Return (X, Y) of the center of cell containing provided text 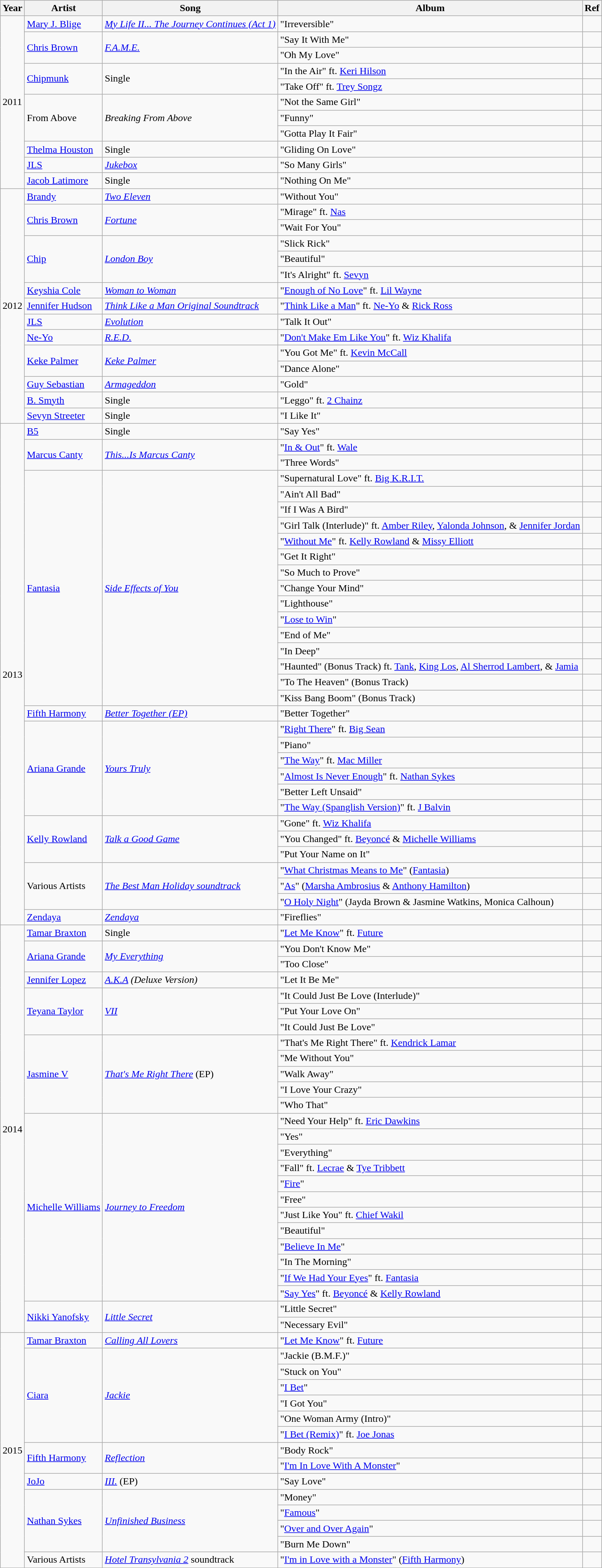
"In Deep" (430, 651)
"Wait For You" (430, 228)
"One Woman Army (Intro)" (430, 1419)
Chipmunk (63, 79)
Sevyn Streeter (63, 415)
"That's Me Right There" ft. Kendrick Lamar (430, 1043)
"Jackie (B.M.F.)" (430, 1356)
"Famous" (430, 1513)
"Fire" (430, 1183)
Talk a Good Game (190, 839)
"So Many Girls" (430, 165)
Jasmine V (63, 1074)
"I'm In Love With A Monster" (430, 1466)
From Above (63, 118)
"Say It With Me" (430, 40)
Unfinished Business (190, 1521)
"Ain't All Bad" (430, 494)
"Funny" (430, 118)
Year (12, 8)
"Right There" ft. Big Sean (430, 729)
2013 (12, 674)
"Get It Right" (430, 557)
"Let It Be Me" (430, 980)
"Put Your Love On" (430, 1011)
2015 (12, 1450)
F.A.M.E. (190, 47)
"Gotta Play It Fair" (430, 133)
"Believe In Me" (430, 1246)
"Lose to Win" (430, 619)
"Kiss Bang Boom" (Bonus Track) (430, 698)
"O Holy Night" (Jayda Brown & Jasmine Watkins, Monica Calhoun) (430, 901)
Chip (63, 259)
"End of Me" (430, 635)
Jackie (190, 1395)
"You Changed" ft. Beyoncé & Michelle Williams (430, 839)
"Yes" (430, 1136)
Little Secret (190, 1317)
"Leggo" ft. 2 Chainz (430, 400)
"Gone" ft. Wiz Khalifa (430, 823)
"I Bet" (430, 1387)
"In & Out" ft. Wale (430, 447)
"Talk It Out" (430, 322)
"Body Rock" (430, 1450)
Breaking From Above (190, 118)
Jacob Latimore (63, 180)
"Free" (430, 1199)
"I Like It" (430, 415)
"What Christmas Means to Me" (Fantasia) (430, 870)
"Stuck on You" (430, 1372)
"Mirage" ft. Nas (430, 212)
III. (EP) (190, 1482)
"You Don't Know Me" (430, 948)
This...Is Marcus Canty (190, 455)
"Who That" (430, 1105)
Think Like a Man Original Soundtrack (190, 306)
"Without You" (430, 196)
"Say Yes" ft. Beyoncé & Kelly Rowland (430, 1293)
Album (430, 8)
Song (190, 8)
"Oh My Love" (430, 55)
2014 (12, 1129)
"It's Alright" ft. Sevyn (430, 275)
Guy Sebastian (63, 384)
"Better Together" (430, 714)
Armageddon (190, 384)
Teyana Taylor (63, 1011)
"I'm in Love with a Monster" (Fifth Harmony) (430, 1560)
VII (190, 1011)
"To The Heaven" (Bonus Track) (430, 682)
Evolution (190, 322)
R.E.D. (190, 337)
Michelle Williams (63, 1207)
"Lighthouse" (430, 604)
"As" (Marsha Ambrosius & Anthony Hamilton) (430, 886)
"You Got Me" ft. Kevin McCall (430, 353)
"Gliding On Love" (430, 149)
Ciara (63, 1395)
"The Way" ft. Mac Miller (430, 761)
"Take Off" ft. Trey Songz (430, 86)
"Burn Me Down" (430, 1544)
"Me Without You" (430, 1058)
"Nothing On Me" (430, 180)
That's Me Right There (EP) (190, 1074)
A.K.A (Deluxe Version) (190, 980)
Artist (63, 8)
Woman to Woman (190, 290)
Jennifer Hudson (63, 306)
My Everything (190, 956)
Nikki Yanofsky (63, 1317)
"Not the Same Girl" (430, 102)
Nathan Sykes (63, 1521)
"Slick Rick" (430, 243)
"Just Like You" ft. Chief Wakil (430, 1215)
"Haunted" (Bonus Track) ft. Tank, King Los, Al Sherrod Lambert, & Jamia (430, 666)
Journey to Freedom (190, 1207)
B5 (63, 431)
Hotel Transylvania 2 soundtrack (190, 1560)
Fortune (190, 220)
2011 (12, 102)
"Say Yes" (430, 431)
Two Eleven (190, 196)
"Gold" (430, 384)
B. Smyth (63, 400)
Marcus Canty (63, 455)
"Need Your Help" ft. Eric Dawkins (430, 1121)
"I Bet (Remix)" ft. Joe Jonas (430, 1434)
"Dance Alone" (430, 369)
Reflection (190, 1458)
"Necessary Evil" (430, 1325)
"Almost Is Never Enough" ft. Nathan Sykes (430, 776)
Brandy (63, 196)
"Fall" ft. Lecrae & Tye Tribbett (430, 1168)
Side Effects of You (190, 588)
Fantasia (63, 588)
"In the Air" ft. Keri Hilson (430, 71)
"Too Close" (430, 964)
My Life II... The Journey Continues (Act 1) (190, 24)
"Piano" (430, 745)
Thelma Houston (63, 149)
"Say Love" (430, 1482)
Calling All Lovers (190, 1340)
Yours Truly (190, 768)
"If I Was A Bird" (430, 510)
2012 (12, 306)
"Everything" (430, 1152)
Ne-Yo (63, 337)
"Change Your Mind" (430, 588)
"Little Secret" (430, 1309)
Ref (592, 8)
Mary J. Blige (63, 24)
"Put Your Name on It" (430, 854)
Keyshia Cole (63, 290)
"Fireflies" (430, 917)
"I Got You" (430, 1403)
"Without Me" ft. Kelly Rowland & Missy Elliott (430, 541)
"Girl Talk (Interlude)" ft. Amber Riley, Yalonda Johnson, & Jennifer Jordan (430, 525)
"Irreversible" (430, 24)
"In The Morning" (430, 1262)
"Enough of No Love" ft. Lil Wayne (430, 290)
Better Together (EP) (190, 714)
"Supernatural Love" ft. Big K.R.I.T. (430, 478)
JoJo (63, 1482)
London Boy (190, 259)
The Best Man Holiday soundtrack (190, 886)
"It Could Just Be Love" (430, 1027)
"The Way (Spanglish Version)" ft. J Balvin (430, 807)
"Don't Make Em Like You" ft. Wiz Khalifa (430, 337)
"So Much to Prove" (430, 572)
"Better Left Unsaid" (430, 792)
"If We Had Your Eyes" ft. Fantasia (430, 1278)
"Over and Over Again" (430, 1528)
"Walk Away" (430, 1074)
Jukebox (190, 165)
"It Could Just Be Love (Interlude)" (430, 996)
Jennifer Lopez (63, 980)
"Money" (430, 1497)
"Three Words" (430, 463)
Kelly Rowland (63, 839)
"Think Like a Man" ft. Ne-Yo & Rick Ross (430, 306)
"I Love Your Crazy" (430, 1090)
